Locate the cell with the specified text and output its [X, Y] center coordinate. 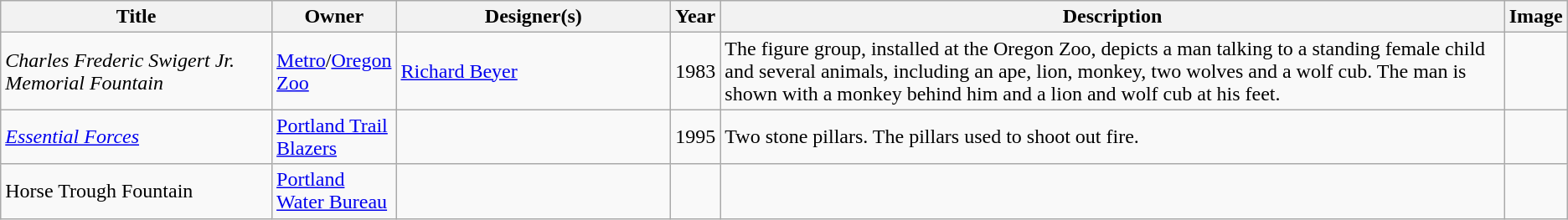
Two stone pillars. The pillars used to shoot out fire. [1112, 137]
Charles Frederic Swigert Jr. Memorial Fountain [137, 71]
Year [695, 17]
Description [1112, 17]
Portland Trail Blazers [334, 137]
Horse Trough Fountain [137, 191]
Owner [334, 17]
1995 [695, 137]
Title [137, 17]
Image [1536, 17]
Richard Beyer [534, 71]
Essential Forces [137, 137]
1983 [695, 71]
Designer(s) [534, 17]
Portland Water Bureau [334, 191]
Metro/Oregon Zoo [334, 71]
